Identify which cell holds the provided text, then report its (X, Y) central coordinate. 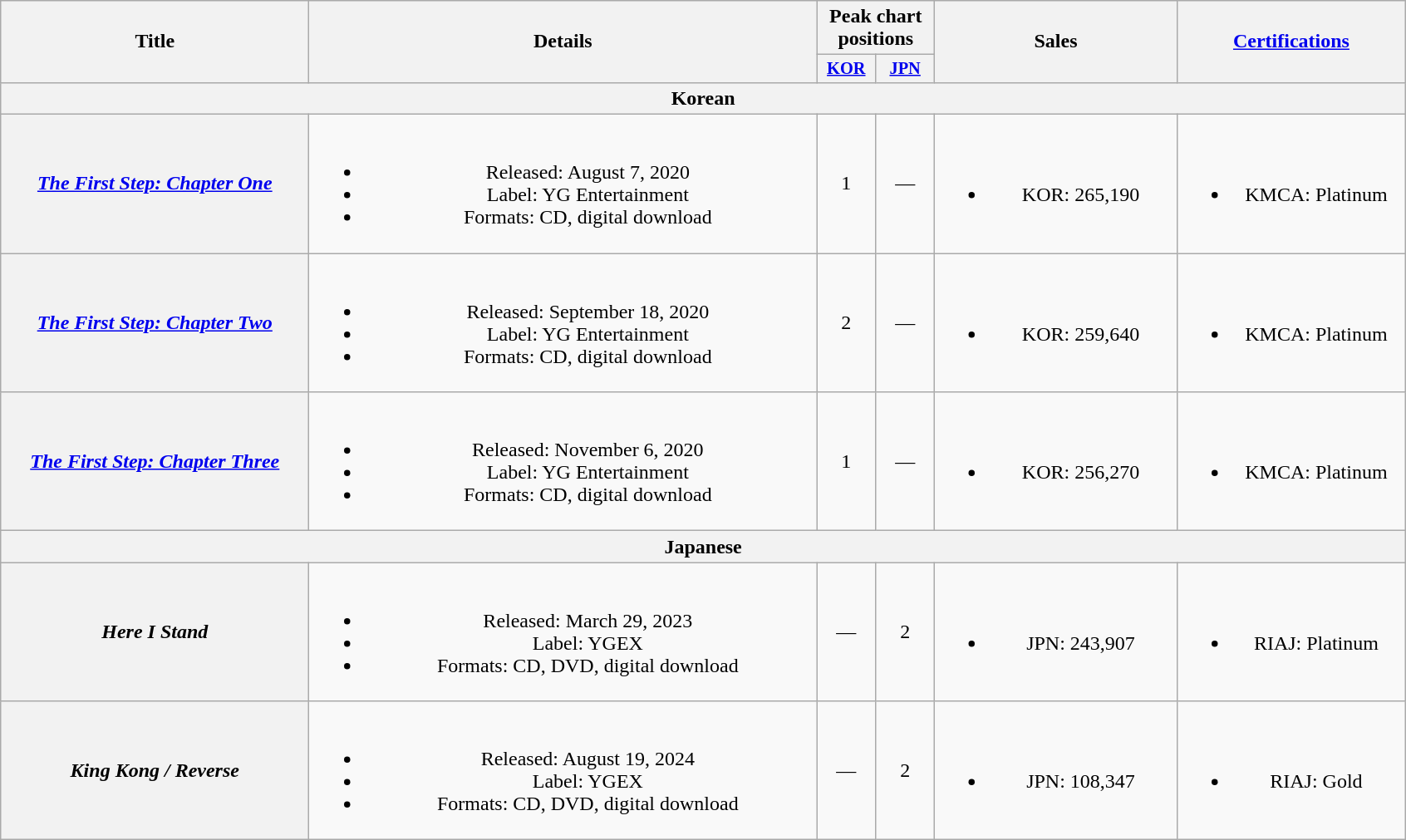
RIAJ: Gold (1291, 771)
Released: March 29, 2023Label: YGEXFormats: CD, DVD, digital download (563, 631)
The First Step: Chapter Three (155, 462)
Certifications (1291, 42)
KOR: 265,190 (1056, 184)
Japanese (703, 547)
King Kong / Reverse (155, 771)
Released: August 7, 2020Label: YG EntertainmentFormats: CD, digital download (563, 184)
Peak chart positions (876, 28)
KOR (846, 69)
Here I Stand (155, 631)
The First Step: Chapter One (155, 184)
RIAJ: Platinum (1291, 631)
Released: September 18, 2020Label: YG EntertainmentFormats: CD, digital download (563, 322)
Korean (703, 98)
Released: November 6, 2020Label: YG EntertainmentFormats: CD, digital download (563, 462)
Details (563, 42)
JPN (906, 69)
JPN: 108,347 (1056, 771)
Title (155, 42)
Released: August 19, 2024Label: YGEXFormats: CD, DVD, digital download (563, 771)
The First Step: Chapter Two (155, 322)
JPN: 243,907 (1056, 631)
KOR: 259,640 (1056, 322)
Sales (1056, 42)
KOR: 256,270 (1056, 462)
